Locate the cell with the specified text and output its [X, Y] center coordinate. 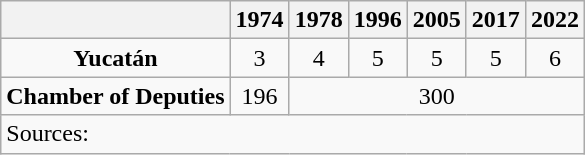
2017 [496, 20]
Yucatán [116, 58]
1978 [318, 20]
2022 [554, 20]
300 [436, 96]
6 [554, 58]
196 [260, 96]
Chamber of Deputies [116, 96]
1996 [378, 20]
4 [318, 58]
2005 [436, 20]
3 [260, 58]
1974 [260, 20]
Sources: [293, 134]
